Determine the (x, y) coordinate at the center of the cell enclosing the given text.  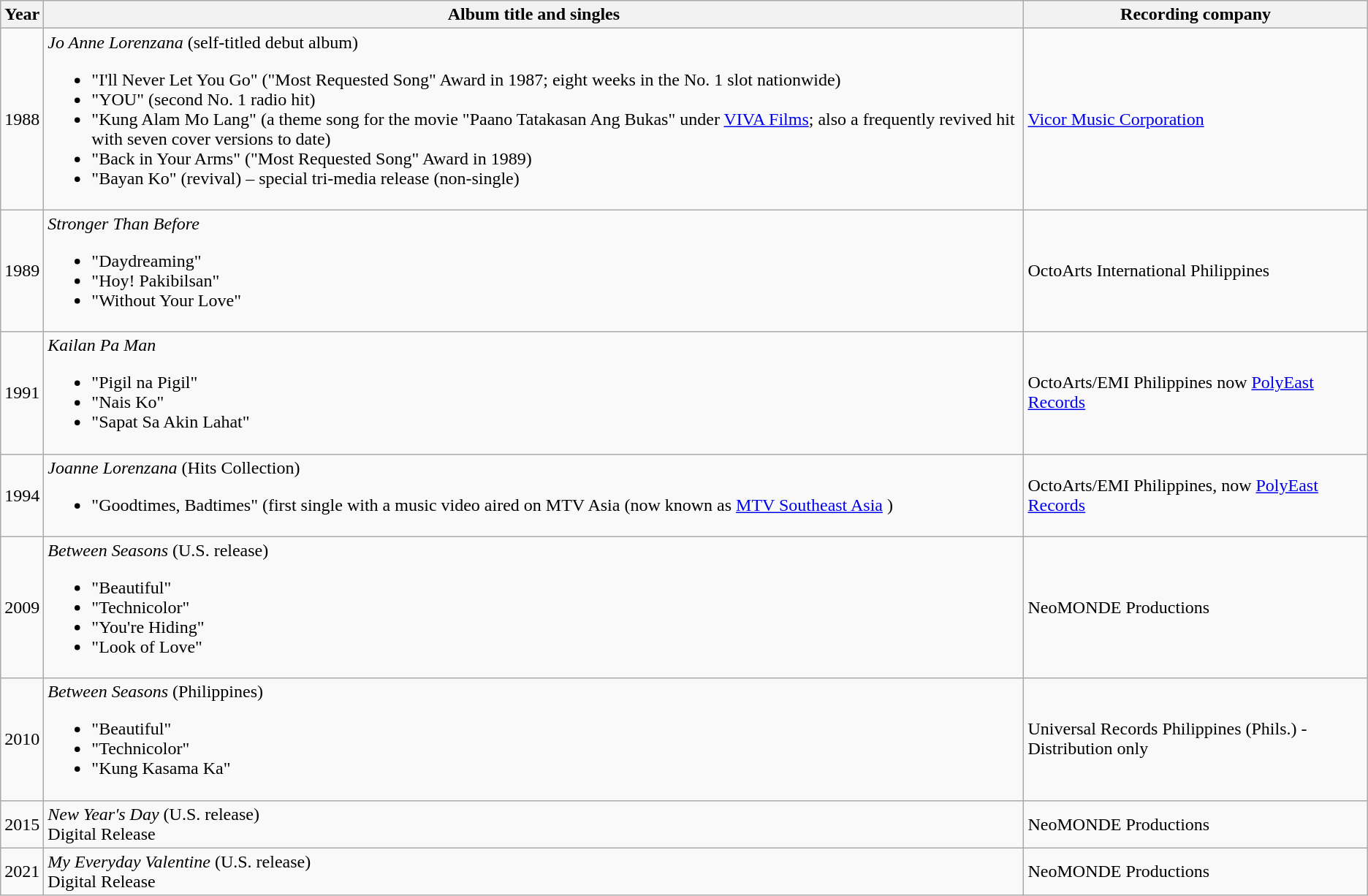
Recording company (1196, 15)
1991 (22, 393)
2015 (22, 824)
Between Seasons (Philippines)"Beautiful""Technicolor""Kung Kasama Ka" (533, 740)
OctoArts/EMI Philippines, now PolyEast Records (1196, 496)
Joanne Lorenzana (Hits Collection)"Goodtimes, Badtimes" (first single with a music video aired on MTV Asia (now known as MTV Southeast Asia ) (533, 496)
OctoArts International Philippines (1196, 270)
2010 (22, 740)
2021 (22, 871)
Between Seasons (U.S. release)"Beautiful""Technicolor""You're Hiding""Look of Love" (533, 607)
2009 (22, 607)
Album title and singles (533, 15)
New Year's Day (U.S. release)Digital Release (533, 824)
1994 (22, 496)
1989 (22, 270)
Kailan Pa Man"Pigil na Pigil""Nais Ko""Sapat Sa Akin Lahat" (533, 393)
Year (22, 15)
My Everyday Valentine (U.S. release)Digital Release (533, 871)
Universal Records Philippines (Phils.) - Distribution only (1196, 740)
1988 (22, 119)
Stronger Than Before"Daydreaming""Hoy! Pakibilsan""Without Your Love" (533, 270)
OctoArts/EMI Philippines now PolyEast Records (1196, 393)
Vicor Music Corporation (1196, 119)
